Output the [x, y] coordinate of the center of the cell containing the given text.  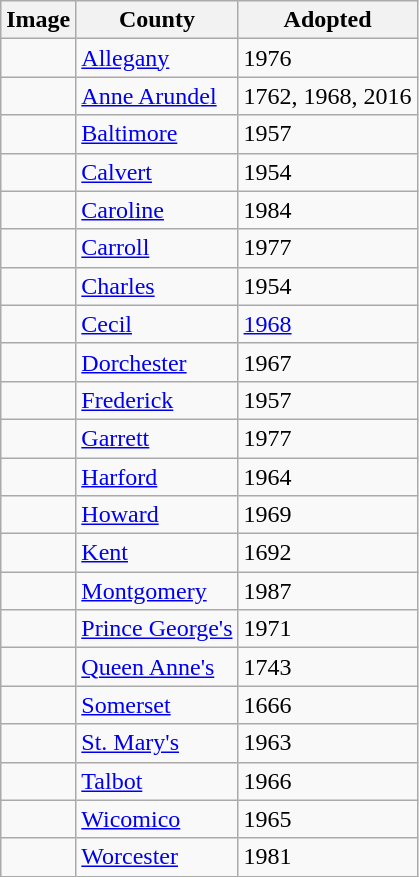
Baltimore [157, 134]
Charles [157, 286]
Kent [157, 553]
1743 [328, 667]
County [157, 20]
Somerset [157, 705]
Calvert [157, 172]
1976 [328, 58]
Wicomico [157, 819]
1965 [328, 819]
1964 [328, 477]
Garrett [157, 438]
Cecil [157, 324]
1968 [328, 324]
Queen Anne's [157, 667]
Carroll [157, 248]
1984 [328, 210]
Image [38, 20]
1981 [328, 857]
Worcester [157, 857]
Howard [157, 515]
1971 [328, 629]
Montgomery [157, 591]
Adopted [328, 20]
1966 [328, 781]
1762, 1968, 2016 [328, 96]
Talbot [157, 781]
Frederick [157, 400]
Harford [157, 477]
Allegany [157, 58]
1987 [328, 591]
1969 [328, 515]
Dorchester [157, 362]
St. Mary's [157, 743]
1692 [328, 553]
1967 [328, 362]
Caroline [157, 210]
1963 [328, 743]
Prince George's [157, 629]
Anne Arundel [157, 96]
1666 [328, 705]
